Scan for the cell matching the given text and deliver its (x, y) coordinate at center. 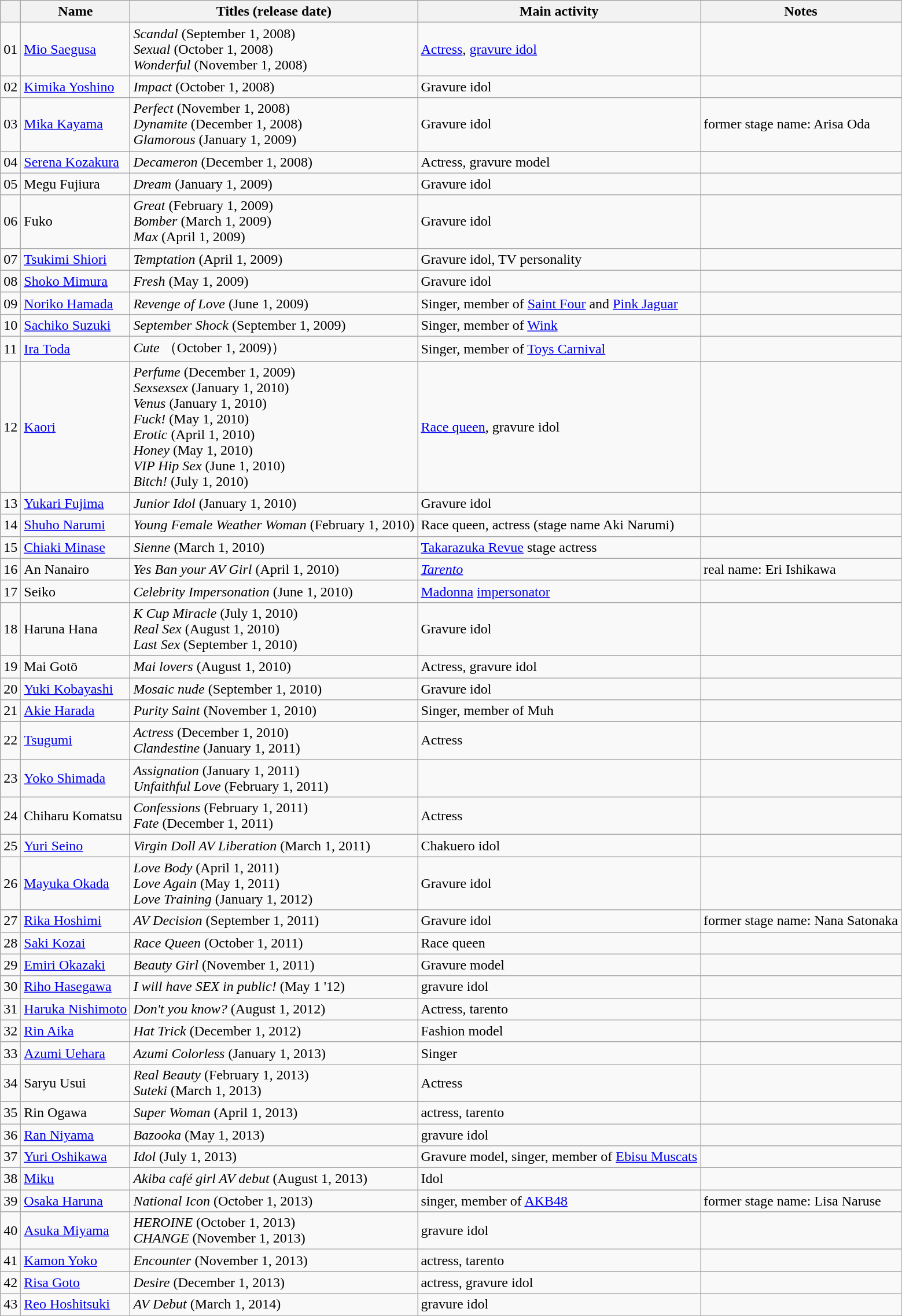
singer, member of AKB48 (559, 1201)
Ran Niyama (75, 1134)
Actress (December 1, 2010)Clandestine (January 1, 2011) (274, 740)
Cute （October 1, 2009)） (274, 348)
Singer, member of Muh (559, 711)
AV Debut (March 1, 2014) (274, 1304)
Gravure idol, TV personality (559, 259)
20 (10, 689)
former stage name: Lisa Naruse (801, 1201)
Haruna Hana (75, 629)
34 (10, 1083)
Azumi Uehara (75, 1053)
25 (10, 846)
Hat Trick (December 1, 2012) (274, 1031)
42 (10, 1282)
Actress, tarento (559, 1009)
Revenge of Love (June 1, 2009) (274, 303)
Rin Ogawa (75, 1112)
Akiba café girl AV debut (August 1, 2013) (274, 1179)
K Cup Miracle (July 1, 2010) Real Sex (August 1, 2010) Last Sex (September 1, 2010) (274, 629)
Virgin Doll AV Liberation (March 1, 2011) (274, 846)
Reo Hoshitsuki (75, 1304)
07 (10, 259)
16 (10, 569)
AV Decision (September 1, 2011) (274, 921)
Akie Harada (75, 711)
Tsukimi Shiori (75, 259)
Celebrity Impersonation (June 1, 2010) (274, 591)
43 (10, 1304)
30 (10, 987)
Assignation (January 1, 2011)Unfaithful Love (February 1, 2011) (274, 779)
Saryu Usui (75, 1083)
Singer (559, 1053)
Race Queen (October 1, 2011) (274, 943)
Confessions (February 1, 2011)Fate (December 1, 2011) (274, 816)
Scandal (September 1, 2008) Sexual (October 1, 2008) Wonderful (November 1, 2008) (274, 49)
Desire (December 1, 2013) (274, 1282)
28 (10, 943)
Decameron (December 1, 2008) (274, 162)
Kamon Yoko (75, 1260)
Kaori (75, 427)
35 (10, 1112)
Junior Idol (January 1, 2010) (274, 503)
Idol (559, 1179)
Titles (release date) (274, 12)
Noriko Hamada (75, 303)
Sachiko Suzuki (75, 325)
Singer, member of Toys Carnival (559, 348)
Purity Saint (November 1, 2010) (274, 711)
Shoko Mimura (75, 281)
Temptation (April 1, 2009) (274, 259)
Emiri Okazaki (75, 965)
33 (10, 1053)
14 (10, 525)
Yuri Seino (75, 846)
Chakuero idol (559, 846)
Dream (January 1, 2009) (274, 184)
Sienne (March 1, 2010) (274, 547)
Race queen, actress (stage name Aki Narumi) (559, 525)
13 (10, 503)
32 (10, 1031)
real name: Eri Ishikawa (801, 569)
Singer, member of Wink (559, 325)
Race queen, gravure idol (559, 427)
Chiaki Minase (75, 547)
Main activity (559, 12)
Fashion model (559, 1031)
Chiharu Komatsu (75, 816)
Mai lovers (August 1, 2010) (274, 666)
September Shock (September 1, 2009) (274, 325)
An Nanairo (75, 569)
09 (10, 303)
39 (10, 1201)
Bazooka (May 1, 2013) (274, 1134)
Idol (July 1, 2013) (274, 1157)
Rin Aika (75, 1031)
21 (10, 711)
12 (10, 427)
Don't you know? (August 1, 2012) (274, 1009)
04 (10, 162)
Haruka Nishimoto (75, 1009)
23 (10, 779)
Azumi Colorless (January 1, 2013) (274, 1053)
Yuri Oshikawa (75, 1157)
Osaka Haruna (75, 1201)
Super Woman (April 1, 2013) (274, 1112)
Race queen (559, 943)
Tsugumi (75, 740)
I will have SEX in public! (May 1 '12) (274, 987)
Yes Ban your AV Girl (April 1, 2010) (274, 569)
27 (10, 921)
19 (10, 666)
Young Female Weather Woman (February 1, 2010) (274, 525)
Rika Hoshimi (75, 921)
National Icon (October 1, 2013) (274, 1201)
40 (10, 1231)
Notes (801, 12)
18 (10, 629)
HEROINE (October 1, 2013)CHANGE (November 1, 2013) (274, 1231)
29 (10, 965)
22 (10, 740)
actress, gravure idol (559, 1282)
Madonna impersonator (559, 591)
Tarento (559, 569)
Saki Kozai (75, 943)
31 (10, 1009)
Mosaic nude (September 1, 2010) (274, 689)
Mai Gotō (75, 666)
01 (10, 49)
Riho Hasegawa (75, 987)
Shuho Narumi (75, 525)
Actress, gravure model (559, 162)
Singer, member of Saint Four and Pink Jaguar (559, 303)
37 (10, 1157)
Mayuka Okada (75, 883)
Yuki Kobayashi (75, 689)
Megu Fujiura (75, 184)
Real Beauty (February 1, 2013) Suteki (March 1, 2013) (274, 1083)
Love Body (April 1, 2011) Love Again (May 1, 2011)Love Training (January 1, 2012) (274, 883)
Seiko (75, 591)
Gravure model (559, 965)
Yoko Shimada (75, 779)
Impact (October 1, 2008) (274, 87)
Serena Kozakura (75, 162)
Beauty Girl (November 1, 2011) (274, 965)
Takarazuka Revue stage actress (559, 547)
41 (10, 1260)
Mika Kayama (75, 124)
Perfect (November 1, 2008)Dynamite (December 1, 2008)Glamorous (January 1, 2009) (274, 124)
38 (10, 1179)
Encounter (November 1, 2013) (274, 1260)
26 (10, 883)
Ira Toda (75, 348)
11 (10, 348)
Risa Goto (75, 1282)
Asuka Miyama (75, 1231)
former stage name: Nana Satonaka (801, 921)
15 (10, 547)
06 (10, 222)
Mio Saegusa (75, 49)
03 (10, 124)
Yukari Fujima (75, 503)
02 (10, 87)
08 (10, 281)
Name (75, 12)
24 (10, 816)
05 (10, 184)
Kimika Yoshino (75, 87)
36 (10, 1134)
Fuko (75, 222)
former stage name: Arisa Oda (801, 124)
Gravure model, singer, member of Ebisu Muscats (559, 1157)
10 (10, 325)
Miku (75, 1179)
Great (February 1, 2009)Bomber (March 1, 2009)Max (April 1, 2009) (274, 222)
17 (10, 591)
Fresh (May 1, 2009) (274, 281)
